Identify which cell holds the provided text, then report its (x, y) central coordinate. 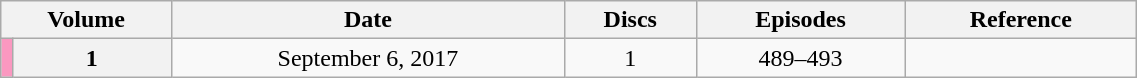
Discs (630, 20)
Episodes (800, 20)
September 6, 2017 (368, 58)
Date (368, 20)
Reference (1021, 20)
489–493 (800, 58)
Volume (86, 20)
